Detect which cell encompasses the target text, then output its [x, y] center coordinate. 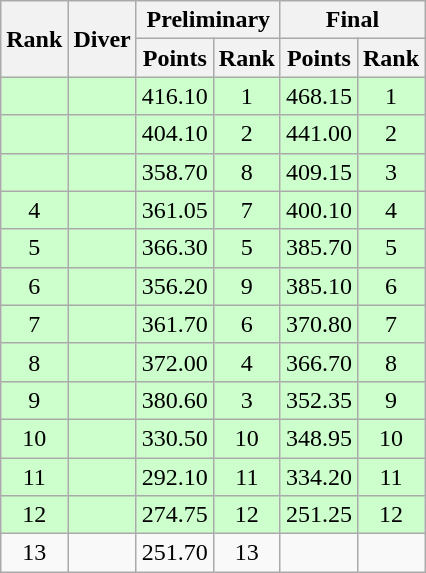
Preliminary [208, 20]
330.50 [174, 438]
358.70 [174, 172]
409.15 [318, 172]
334.20 [318, 477]
Final [352, 20]
385.70 [318, 248]
251.25 [318, 515]
370.80 [318, 324]
361.70 [174, 324]
400.10 [318, 210]
251.70 [174, 553]
274.75 [174, 515]
348.95 [318, 438]
372.00 [174, 362]
361.05 [174, 210]
416.10 [174, 96]
366.30 [174, 248]
352.35 [318, 400]
380.60 [174, 400]
366.70 [318, 362]
441.00 [318, 134]
385.10 [318, 286]
292.10 [174, 477]
Diver [102, 39]
356.20 [174, 286]
468.15 [318, 96]
404.10 [174, 134]
